Return [x, y] of the center of cell containing provided text 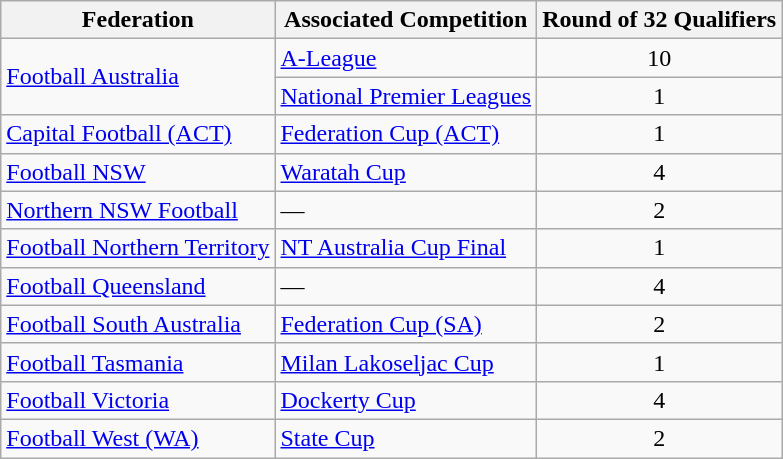
Football Tasmania [138, 362]
Waratah Cup [406, 172]
Associated Competition [406, 20]
Football Australia [138, 77]
Round of 32 Qualifiers [660, 20]
Football Queensland [138, 286]
Football Victoria [138, 400]
Football South Australia [138, 324]
Dockerty Cup [406, 400]
Football West (WA) [138, 438]
Football NSW [138, 172]
State Cup [406, 438]
Northern NSW Football [138, 210]
A-League [406, 58]
Football Northern Territory [138, 248]
Federation [138, 20]
10 [660, 58]
Federation Cup (ACT) [406, 134]
Milan Lakoseljac Cup [406, 362]
National Premier Leagues [406, 96]
NT Australia Cup Final [406, 248]
Federation Cup (SA) [406, 324]
Capital Football (ACT) [138, 134]
